For the text-containing cell, return its midpoint in (x, y) coordinate format. 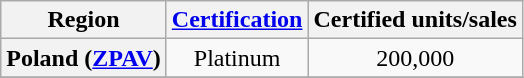
Certification (237, 20)
Region (84, 20)
200,000 (415, 58)
Platinum (237, 58)
Poland (ZPAV) (84, 58)
Certified units/sales (415, 20)
